Output the (X, Y) coordinate of the center of the cell containing the given text.  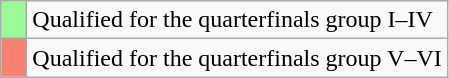
Qualified for the quarterfinals group I–IV (237, 20)
Qualified for the quarterfinals group V–VI (237, 58)
